Capture the cell that displays the provided text and extract its (x, y) central coordinate. 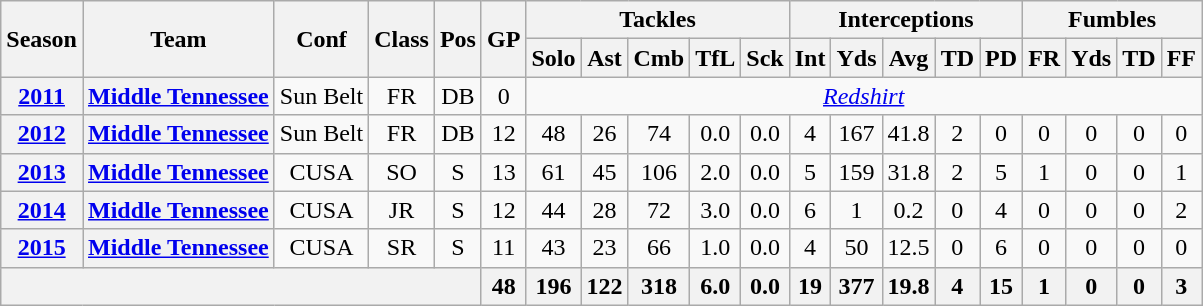
74 (659, 134)
159 (856, 172)
SR (402, 248)
50 (856, 248)
41.8 (908, 134)
19 (810, 286)
Solo (554, 58)
1.0 (716, 248)
318 (659, 286)
26 (604, 134)
Redshirt (864, 96)
TfL (716, 58)
3 (1181, 286)
28 (604, 210)
6.0 (716, 286)
Ast (604, 58)
Tackles (658, 20)
PD (1002, 58)
2011 (42, 96)
FF (1181, 58)
JR (402, 210)
19.8 (908, 286)
61 (554, 172)
45 (604, 172)
167 (856, 134)
Season (42, 39)
44 (554, 210)
23 (604, 248)
106 (659, 172)
SO (402, 172)
72 (659, 210)
2.0 (716, 172)
2012 (42, 134)
2013 (42, 172)
13 (503, 172)
Team (178, 39)
122 (604, 286)
Pos (458, 39)
Cmb (659, 58)
Fumbles (1112, 20)
196 (554, 286)
Int (810, 58)
15 (1002, 286)
66 (659, 248)
377 (856, 286)
Sck (765, 58)
43 (554, 248)
31.8 (908, 172)
11 (503, 248)
12.5 (908, 248)
Class (402, 39)
3.0 (716, 210)
Conf (321, 39)
2014 (42, 210)
2015 (42, 248)
Interceptions (906, 20)
0.2 (908, 210)
Avg (908, 58)
GP (503, 39)
